Pinpoint the cell where the given text exists, returning its [x, y] midpoint coordinate. 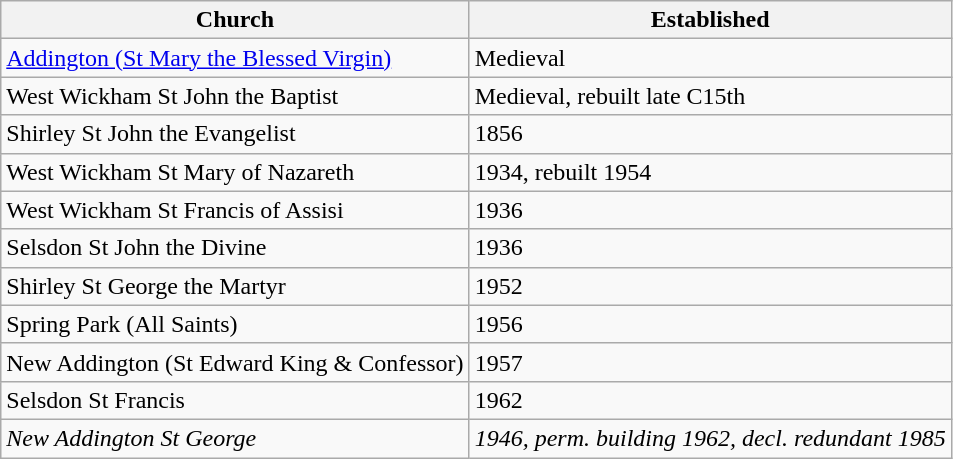
New Addington St George [235, 438]
West Wickham St Francis of Assisi [235, 210]
Selsdon St Francis [235, 400]
1934, rebuilt 1954 [710, 172]
Addington (St Mary the Blessed Virgin) [235, 58]
Selsdon St John the Divine [235, 248]
West Wickham St John the Baptist [235, 96]
1956 [710, 324]
1856 [710, 134]
Spring Park (All Saints) [235, 324]
Medieval, rebuilt late C15th [710, 96]
Shirley St John the Evangelist [235, 134]
1957 [710, 362]
Church [235, 20]
Shirley St George the Martyr [235, 286]
West Wickham St Mary of Nazareth [235, 172]
1952 [710, 286]
New Addington (St Edward King & Confessor) [235, 362]
1962 [710, 400]
Established [710, 20]
Medieval [710, 58]
1946, perm. building 1962, decl. redundant 1985 [710, 438]
